Scan for the cell matching the given text and deliver its (X, Y) coordinate at center. 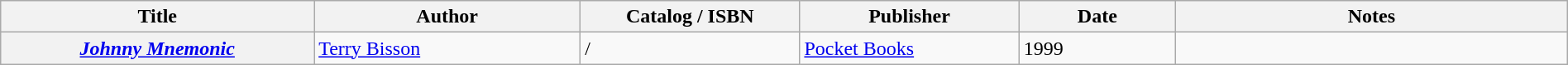
Date (1097, 17)
Title (157, 17)
Johnny Mnemonic (157, 48)
/ (690, 48)
Terry Bisson (447, 48)
Publisher (910, 17)
Author (447, 17)
Pocket Books (910, 48)
Notes (1372, 17)
Catalog / ISBN (690, 17)
1999 (1097, 48)
